Determine the [x, y] coordinate at the center of the cell enclosing the given text.  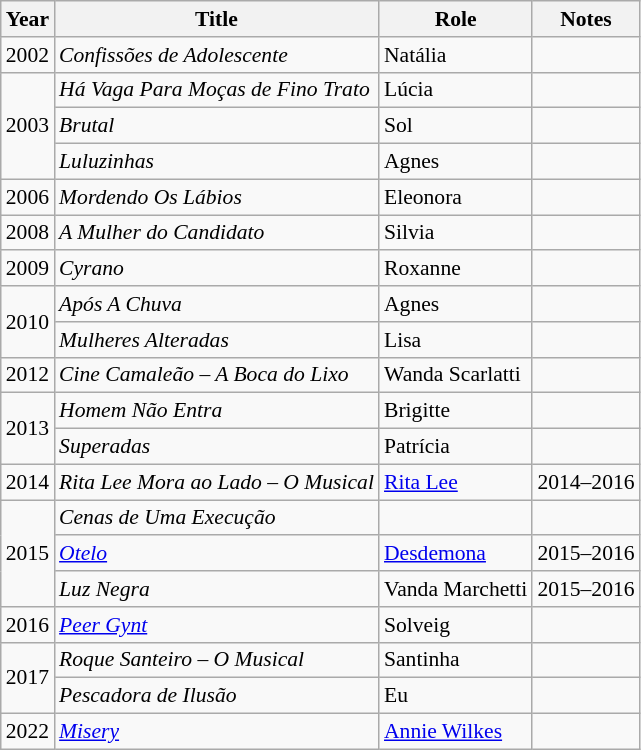
Solveig [456, 625]
Luluzinhas [216, 162]
Pescadora de Ilusão [216, 696]
Lisa [456, 340]
Brutal [216, 126]
Há Vaga Para Moças de Fino Trato [216, 90]
Luz Negra [216, 589]
Após A Chuva [216, 304]
Eu [456, 696]
Confissões de Adolescente [216, 55]
Mulheres Alteradas [216, 340]
2008 [28, 233]
Superadas [216, 447]
2003 [28, 126]
Sol [456, 126]
Desdemona [456, 554]
2009 [28, 269]
2016 [28, 625]
Role [456, 19]
Cyrano [216, 269]
Year [28, 19]
Wanda Scarlatti [456, 375]
Cenas de Uma Execução [216, 518]
Natália [456, 55]
Lúcia [456, 90]
Cine Camaleão – A Boca do Lixo [216, 375]
2022 [28, 732]
A Mulher do Candidato [216, 233]
Notes [586, 19]
2006 [28, 197]
2012 [28, 375]
2014 [28, 482]
Brigitte [456, 411]
2013 [28, 428]
2014–2016 [586, 482]
Vanda Marchetti [456, 589]
2015 [28, 554]
2010 [28, 322]
Otelo [216, 554]
Rita Lee [456, 482]
Patrícia [456, 447]
Annie Wilkes [456, 732]
Silvia [456, 233]
Homem Não Entra [216, 411]
Santinha [456, 660]
2017 [28, 678]
Peer Gynt [216, 625]
Title [216, 19]
Roxanne [456, 269]
Mordendo Os Lábios [216, 197]
Roque Santeiro – O Musical [216, 660]
Eleonora [456, 197]
Rita Lee Mora ao Lado – O Musical [216, 482]
Misery [216, 732]
2002 [28, 55]
